Detect which cell encompasses the target text, then output its (x, y) center coordinate. 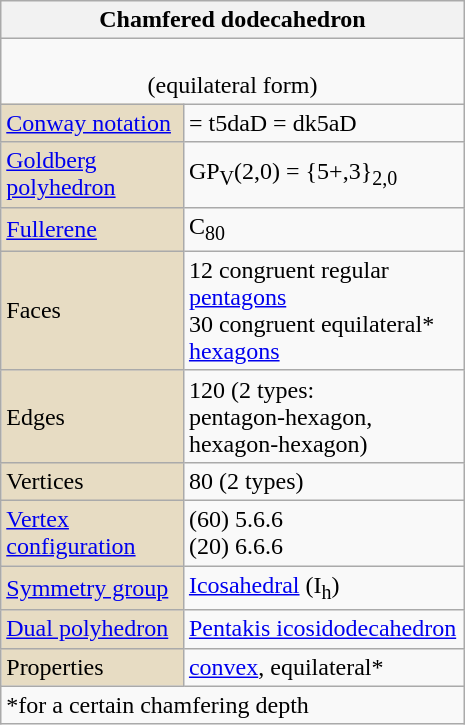
120 (2 types:pentagon-hexagon,hexagon-hexagon) (324, 416)
80 (2 types) (324, 481)
Vertex configuration (92, 534)
Chamfered dodecahedron (233, 20)
Symmetry group (92, 588)
*for a certain chamfering depth (233, 705)
Edges (92, 416)
Properties (92, 667)
= t5daD = dk5aD (324, 123)
Conway notation (92, 123)
GPV(2,0) = {5+,3}2,0 (324, 174)
(equilateral form) (233, 72)
(60) 5.6.6(20) 6.6.6 (324, 534)
Vertices (92, 481)
Pentakis icosidodecahedron (324, 629)
Dual polyhedron (92, 629)
Icosahedral (Ih) (324, 588)
Fullerene (92, 229)
Faces (92, 310)
convex, equilateral* (324, 667)
C80 (324, 229)
12 congruent regular pentagons30 congruent equilateral* hexagons (324, 310)
Goldberg polyhedron (92, 174)
